Extract the [X, Y] coordinate from the center of the cell holding the provided text.  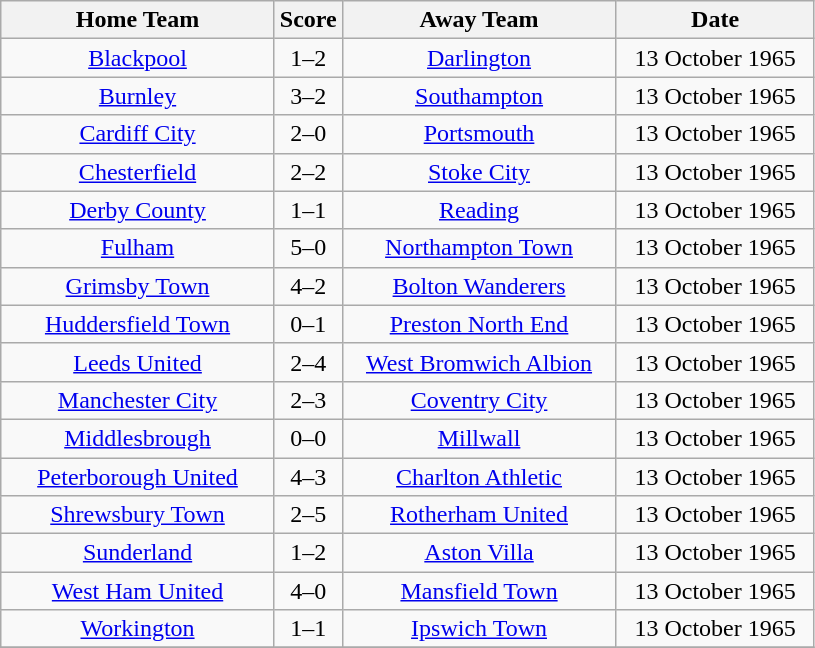
Chesterfield [138, 172]
2–5 [308, 515]
2–0 [308, 134]
Score [308, 20]
2–2 [308, 172]
Millwall [479, 438]
Aston Villa [479, 553]
Mansfield Town [479, 591]
Rotherham United [479, 515]
Charlton Athletic [479, 477]
Stoke City [479, 172]
West Ham United [138, 591]
Away Team [479, 20]
3–2 [308, 96]
Home Team [138, 20]
Middlesbrough [138, 438]
Date [716, 20]
Huddersfield Town [138, 324]
2–4 [308, 362]
Sunderland [138, 553]
4–0 [308, 591]
Derby County [138, 210]
Peterborough United [138, 477]
Blackpool [138, 58]
0–1 [308, 324]
0–0 [308, 438]
Northampton Town [479, 248]
4–2 [308, 286]
Shrewsbury Town [138, 515]
Grimsby Town [138, 286]
Burnley [138, 96]
Coventry City [479, 400]
Reading [479, 210]
Preston North End [479, 324]
Southampton [479, 96]
Cardiff City [138, 134]
Fulham [138, 248]
Portsmouth [479, 134]
Leeds United [138, 362]
4–3 [308, 477]
Ipswich Town [479, 629]
Manchester City [138, 400]
2–3 [308, 400]
Workington [138, 629]
West Bromwich Albion [479, 362]
5–0 [308, 248]
Bolton Wanderers [479, 286]
Darlington [479, 58]
